Return the [x, y] coordinate for the center point of the cell that contains the specified text.  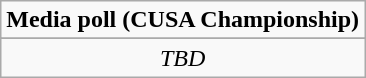
TBD [183, 58]
Media poll (CUSA Championship) [183, 20]
